Output the [X, Y] coordinate of the center of the cell containing the given text.  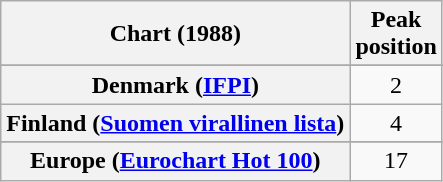
Peakposition [396, 34]
4 [396, 123]
17 [396, 161]
2 [396, 85]
Denmark (IFPI) [176, 85]
Chart (1988) [176, 34]
Europe (Eurochart Hot 100) [176, 161]
Finland (Suomen virallinen lista) [176, 123]
